For the text-containing cell, return its midpoint in [X, Y] coordinate format. 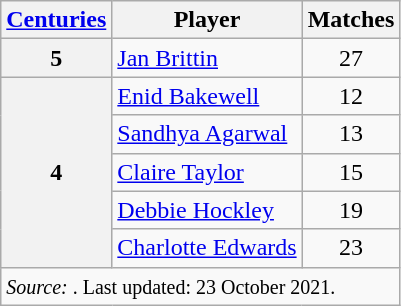
Jan Brittin [207, 58]
Sandhya Agarwal [207, 134]
15 [351, 172]
Centuries [56, 20]
Enid Bakewell [207, 96]
13 [351, 134]
Matches [351, 20]
12 [351, 96]
19 [351, 210]
Claire Taylor [207, 172]
Source: . Last updated: 23 October 2021. [200, 286]
23 [351, 248]
Player [207, 20]
Debbie Hockley [207, 210]
Charlotte Edwards [207, 248]
4 [56, 172]
27 [351, 58]
5 [56, 58]
